Output the (x, y) coordinate of the center of the cell containing the given text.  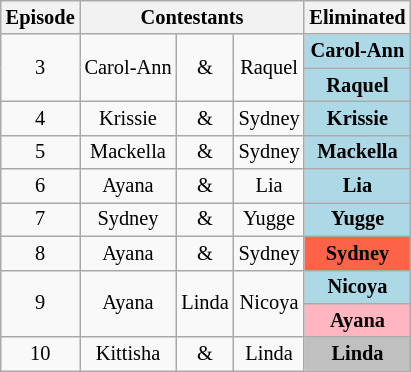
Kittisha (128, 354)
10 (40, 354)
6 (40, 186)
Contestants (192, 17)
4 (40, 118)
Eliminated (357, 17)
3 (40, 68)
7 (40, 219)
9 (40, 304)
Episode (40, 17)
5 (40, 152)
8 (40, 253)
